Detect which cell encompasses the target text, then output its (x, y) center coordinate. 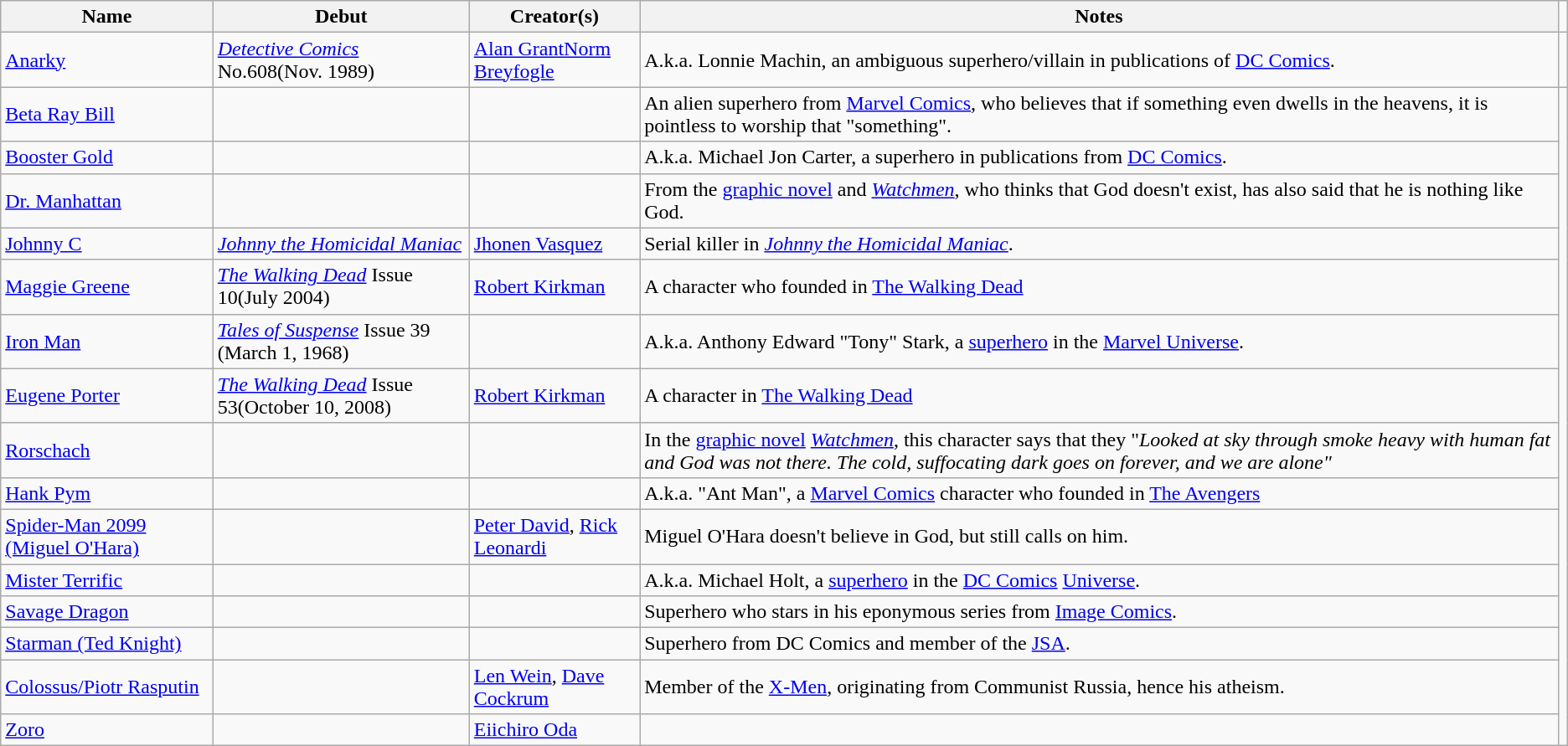
Debut (341, 17)
Johnny the Homicidal Maniac (341, 244)
Jhonen Vasquez (554, 244)
Spider-Man 2099 (Miguel O'Hara) (107, 536)
An alien superhero from Marvel Comics, who believes that if something even dwells in the heavens, it is pointless to worship that "something". (1099, 114)
Len Wein, Dave Cockrum (554, 687)
From the graphic novel and Watchmen, who thinks that God doesn't exist, has also said that he is nothing like God. (1099, 201)
Maggie Greene (107, 286)
Superhero who stars in his eponymous series from Image Comics. (1099, 612)
Savage Dragon (107, 612)
A.k.a. Anthony Edward "Tony" Stark, a superhero in the Marvel Universe. (1099, 342)
Serial killer in Johnny the Homicidal Maniac. (1099, 244)
A.k.a. Michael Holt, a superhero in the DC Comics Universe. (1099, 580)
Rorschach (107, 450)
Anarky (107, 60)
Beta Ray Bill (107, 114)
Creator(s) (554, 17)
Eiichiro Oda (554, 730)
Alan GrantNorm Breyfogle (554, 60)
Iron Man (107, 342)
Member of the X-Men, originating from Communist Russia, hence his atheism. (1099, 687)
A character who founded in The Walking Dead (1099, 286)
Notes (1099, 17)
The Walking Dead Issue 53(October 10, 2008) (341, 395)
A character in The Walking Dead (1099, 395)
Tales of Suspense Issue 39 (March 1, 1968) (341, 342)
Miguel O'Hara doesn't believe in God, but still calls on him. (1099, 536)
A.k.a. "Ant Man", a Marvel Comics character who founded in The Avengers (1099, 493)
Booster Gold (107, 157)
The Walking Dead Issue 10(July 2004) (341, 286)
Eugene Porter (107, 395)
A.k.a. Lonnie Machin, an ambiguous superhero/villain in publications of DC Comics. (1099, 60)
Hank Pym (107, 493)
Detective Comics No.608(Nov. 1989) (341, 60)
Zoro (107, 730)
Superhero from DC Comics and member of the JSA. (1099, 644)
Colossus/Piotr Rasputin (107, 687)
Johnny C (107, 244)
A.k.a. Michael Jon Carter, a superhero in publications from DC Comics. (1099, 157)
Dr. Manhattan (107, 201)
Peter David, Rick Leonardi (554, 536)
Starman (Ted Knight) (107, 644)
Mister Terrific (107, 580)
Name (107, 17)
